For the text-containing cell, return its midpoint in (x, y) coordinate format. 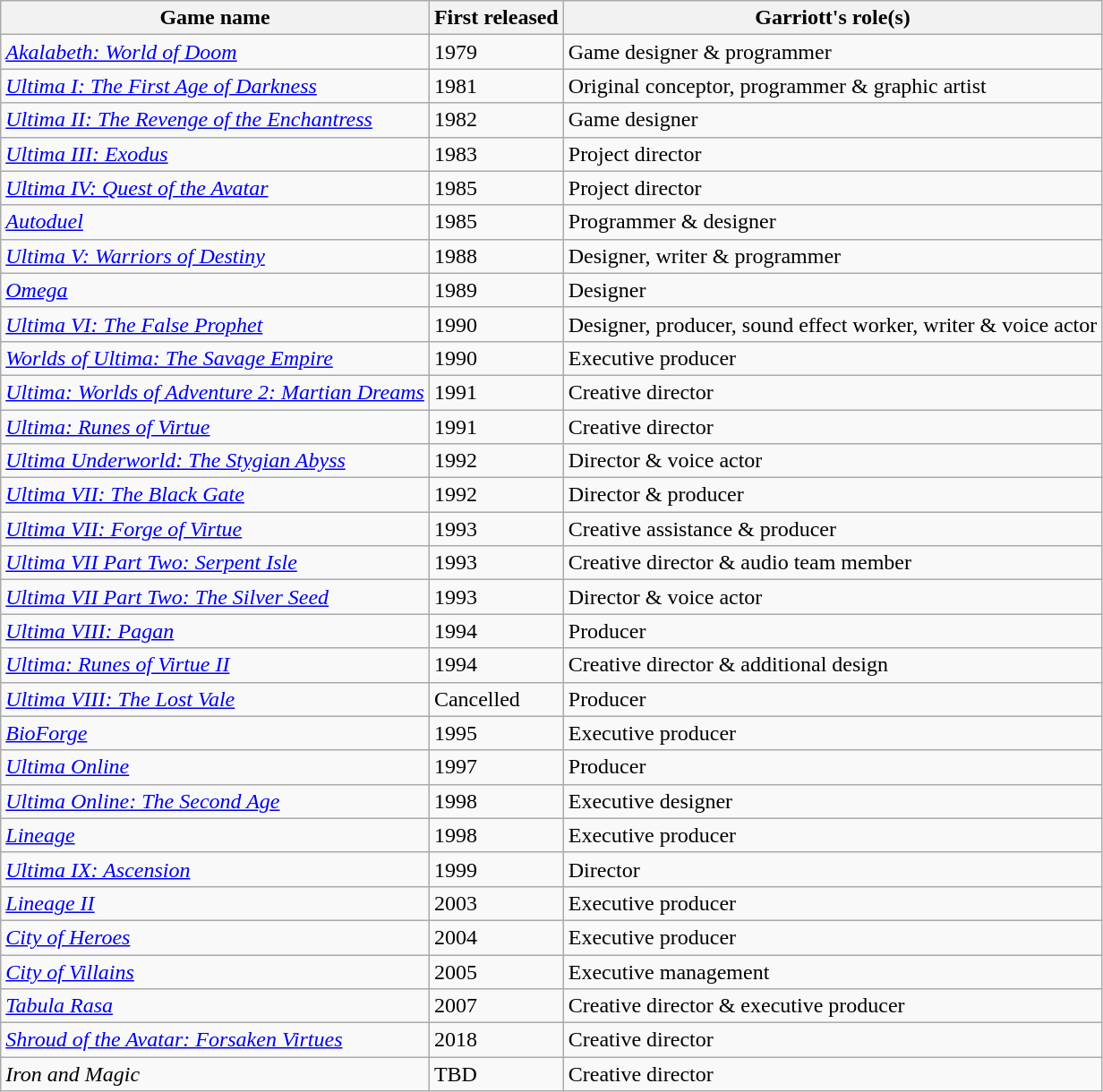
Ultima VII: The Black Gate (215, 495)
Executive designer (833, 801)
Ultima Underworld: The Stygian Abyss (215, 461)
Game designer (833, 120)
Ultima Online: The Second Age (215, 801)
Ultima III: Exodus (215, 154)
Iron and Magic (215, 1074)
2018 (496, 1040)
Lineage II (215, 903)
1979 (496, 52)
2003 (496, 903)
Worlds of Ultima: The Savage Empire (215, 358)
2004 (496, 937)
2007 (496, 1006)
Designer, producer, sound effect worker, writer & voice actor (833, 324)
City of Villains (215, 971)
Autoduel (215, 222)
Ultima IV: Quest of the Avatar (215, 188)
Ultima VIII: Pagan (215, 631)
Original conceptor, programmer & graphic artist (833, 86)
2005 (496, 971)
Designer, writer & programmer (833, 256)
Creative director & executive producer (833, 1006)
1997 (496, 767)
Garriott's role(s) (833, 18)
1988 (496, 256)
Ultima VII: Forge of Virtue (215, 529)
Ultima: Runes of Virtue (215, 427)
Ultima I: The First Age of Darkness (215, 86)
1999 (496, 869)
Executive management (833, 971)
First released (496, 18)
BioForge (215, 733)
1989 (496, 290)
Ultima IX: Ascension (215, 869)
Ultima VIII: The Lost Vale (215, 699)
Ultima II: The Revenge of the Enchantress (215, 120)
City of Heroes (215, 937)
Ultima V: Warriors of Destiny (215, 256)
Ultima: Runes of Virtue II (215, 665)
1995 (496, 733)
Ultima Online (215, 767)
Ultima VII Part Two: The Silver Seed (215, 597)
Cancelled (496, 699)
Ultima VI: The False Prophet (215, 324)
TBD (496, 1074)
Akalabeth: World of Doom (215, 52)
Lineage (215, 835)
Designer (833, 290)
1981 (496, 86)
Tabula Rasa (215, 1006)
1982 (496, 120)
Ultima VII Part Two: Serpent Isle (215, 563)
Shroud of the Avatar: Forsaken Virtues (215, 1040)
Game name (215, 18)
Creative assistance & producer (833, 529)
Omega (215, 290)
Creative director & audio team member (833, 563)
Game designer & programmer (833, 52)
Director & producer (833, 495)
Programmer & designer (833, 222)
1983 (496, 154)
Director (833, 869)
Ultima: Worlds of Adventure 2: Martian Dreams (215, 392)
Creative director & additional design (833, 665)
